Scan for the cell matching the given text and deliver its (X, Y) coordinate at center. 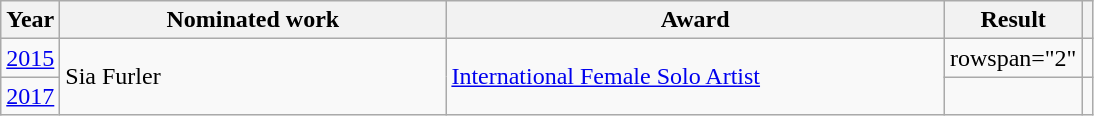
Award (696, 20)
Year (30, 20)
2015 (30, 58)
Nominated work (253, 20)
Result (1013, 20)
Sia Furler (253, 77)
rowspan="2" (1013, 58)
2017 (30, 96)
International Female Solo Artist (696, 77)
